Return [x, y] of the center of cell containing provided text 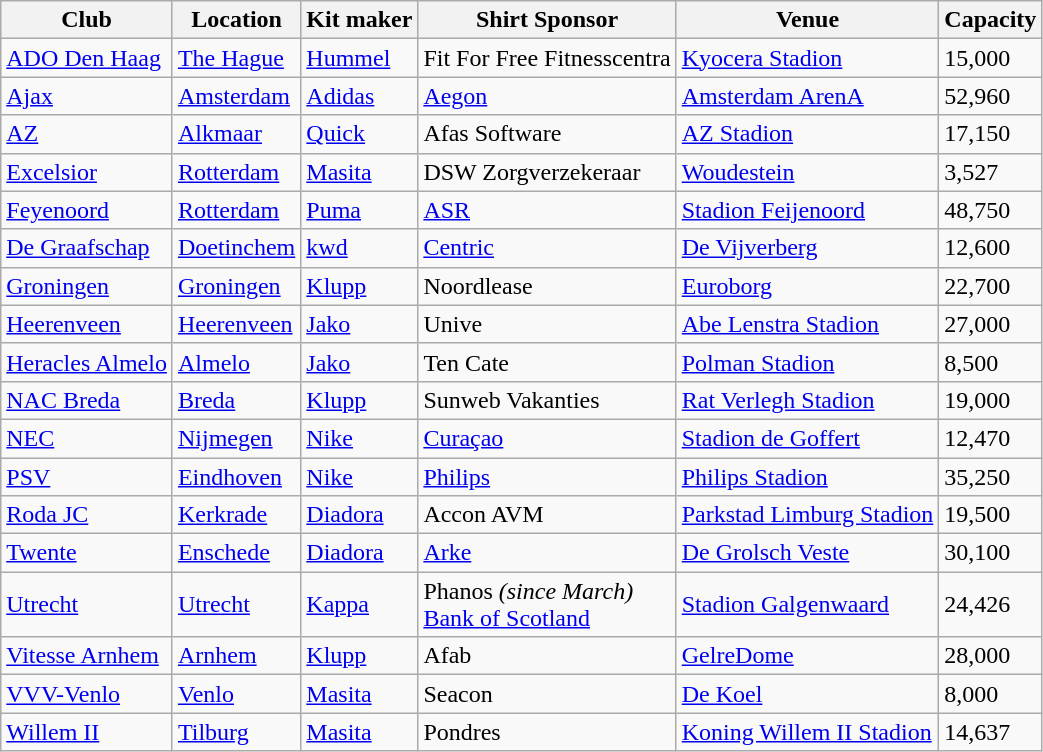
22,700 [990, 286]
Eindhoven [236, 477]
19,000 [990, 400]
GelreDome [808, 656]
AZ Stadion [808, 134]
Accon AVM [547, 515]
Club [87, 20]
Afas Software [547, 134]
Heracles Almelo [87, 362]
Stadion Feijenoord [808, 210]
Location [236, 20]
Hummel [360, 58]
Aegon [547, 96]
Amsterdam [236, 96]
Ten Cate [547, 362]
Kappa [360, 604]
Doetinchem [236, 248]
17,150 [990, 134]
NEC [87, 438]
Fit For Free Fitnesscentra [547, 58]
Venue [808, 20]
Rat Verlegh Stadion [808, 400]
Willem II [87, 732]
Ajax [87, 96]
VVV-Venlo [87, 694]
Woudestein [808, 172]
Almelo [236, 362]
8,000 [990, 694]
De Vijverberg [808, 248]
Seacon [547, 694]
NAC Breda [87, 400]
Amsterdam ArenA [808, 96]
De Grolsch Veste [808, 553]
The Hague [236, 58]
Stadion Galgenwaard [808, 604]
Puma [360, 210]
Centric [547, 248]
AZ [87, 134]
Pondres [547, 732]
Twente [87, 553]
27,000 [990, 324]
35,250 [990, 477]
24,426 [990, 604]
Afab [547, 656]
Sunweb Vakanties [547, 400]
De Graafschap [87, 248]
28,000 [990, 656]
Kyocera Stadion [808, 58]
Kerkrade [236, 515]
ASR [547, 210]
Tilburg [236, 732]
Curaçao [547, 438]
PSV [87, 477]
Capacity [990, 20]
Phanos (since March)Bank of Scotland [547, 604]
Quick [360, 134]
Enschede [236, 553]
Breda [236, 400]
DSW Zorgverzekeraar [547, 172]
12,600 [990, 248]
Euroborg [808, 286]
Roda JC [87, 515]
3,527 [990, 172]
Venlo [236, 694]
30,100 [990, 553]
Feyenoord [87, 210]
Excelsior [87, 172]
Abe Lenstra Stadion [808, 324]
Alkmaar [236, 134]
Noordlease [547, 286]
Adidas [360, 96]
Stadion de Goffert [808, 438]
Kit maker [360, 20]
Vitesse Arnhem [87, 656]
De Koel [808, 694]
Unive [547, 324]
kwd [360, 248]
Polman Stadion [808, 362]
Philips [547, 477]
15,000 [990, 58]
Arnhem [236, 656]
12,470 [990, 438]
8,500 [990, 362]
Arke [547, 553]
19,500 [990, 515]
Parkstad Limburg Stadion [808, 515]
ADO Den Haag [87, 58]
14,637 [990, 732]
48,750 [990, 210]
Nijmegen [236, 438]
52,960 [990, 96]
Philips Stadion [808, 477]
Koning Willem II Stadion [808, 732]
Shirt Sponsor [547, 20]
